Return [x, y] of the center of cell containing provided text 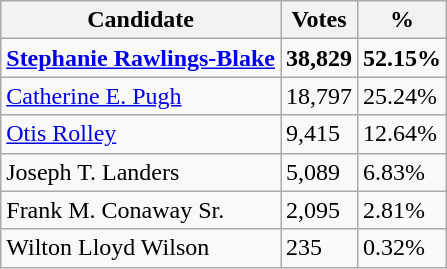
Frank M. Conaway Sr. [141, 210]
25.24% [402, 96]
12.64% [402, 134]
Stephanie Rawlings-Blake [141, 58]
% [402, 20]
Otis Rolley [141, 134]
Joseph T. Landers [141, 172]
0.32% [402, 248]
Catherine E. Pugh [141, 96]
2,095 [320, 210]
Candidate [141, 20]
9,415 [320, 134]
2.81% [402, 210]
5,089 [320, 172]
18,797 [320, 96]
6.83% [402, 172]
235 [320, 248]
Votes [320, 20]
52.15% [402, 58]
38,829 [320, 58]
Wilton Lloyd Wilson [141, 248]
